For the text-containing cell, return its midpoint in [x, y] coordinate format. 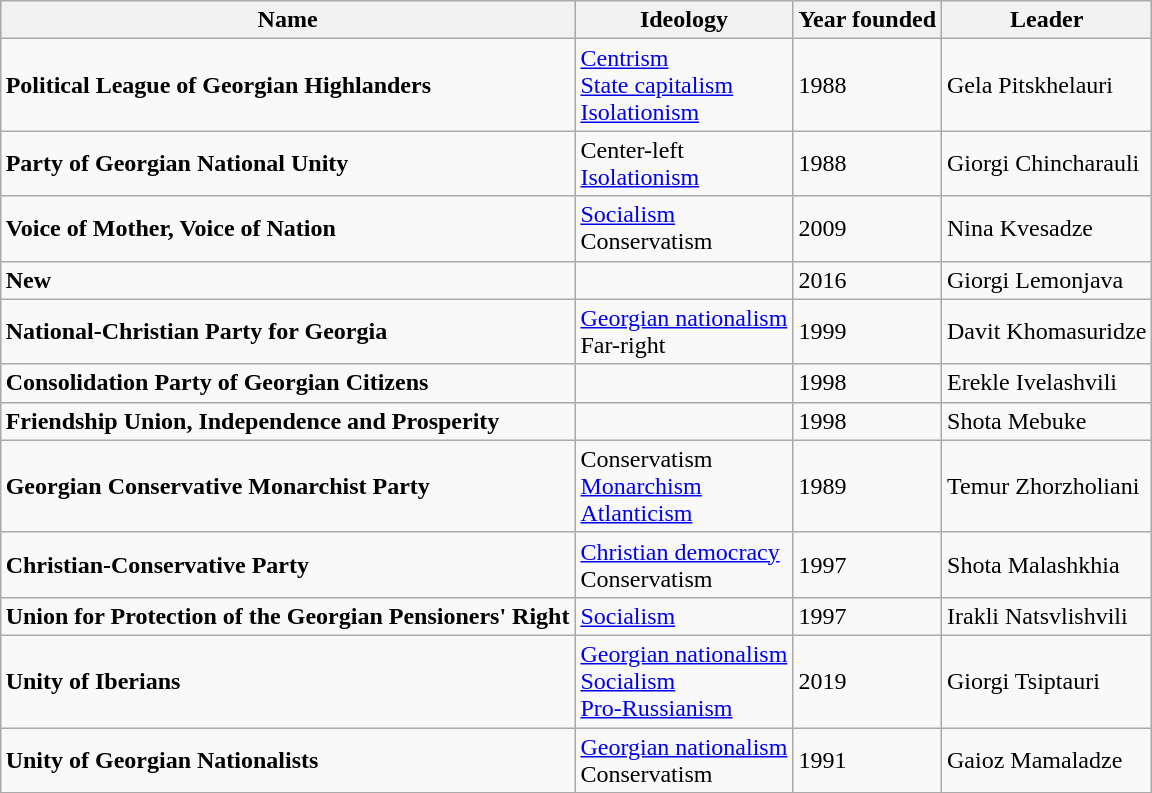
New [288, 280]
Name [288, 20]
Party of Georgian National Unity [288, 164]
Shota Malashkhia [1047, 564]
2019 [868, 681]
Ideology [684, 20]
Giorgi Tsiptauri [1047, 681]
Giorgi Chincharauli [1047, 164]
Christian democracyConservatism [684, 564]
Gaioz Mamaladze [1047, 760]
Georgian Conservative Monarchist Party [288, 486]
Georgian nationalismFar-right [684, 332]
Socialism [684, 616]
SocialismConservatism [684, 228]
Consolidation Party of Georgian Citizens [288, 383]
National-Christian Party for Georgia [288, 332]
Giorgi Lemonjava [1047, 280]
Year founded [868, 20]
1999 [868, 332]
Unity of Iberians [288, 681]
Erekle Ivelashvili [1047, 383]
Political League of Georgian Highlanders [288, 85]
1991 [868, 760]
2016 [868, 280]
Irakli Natsvlishvili [1047, 616]
Georgian nationalismConservatism [684, 760]
Unity of Georgian Nationalists [288, 760]
ConservatismMonarchismAtlanticism [684, 486]
Christian-Conservative Party [288, 564]
Center-leftIsolationism [684, 164]
CentrismState capitalismIsolationism [684, 85]
Gela Pitskhelauri [1047, 85]
Davit Khomasuridze [1047, 332]
Temur Zhorzholiani [1047, 486]
Georgian nationalismSocialismPro-Russianism [684, 681]
2009 [868, 228]
Union for Protection of the Georgian Pensioners' Right [288, 616]
Shota Mebuke [1047, 421]
Voice of Mother, Voice of Nation [288, 228]
1989 [868, 486]
Friendship Union, Independence and Prosperity [288, 421]
Leader [1047, 20]
Nina Kvesadze [1047, 228]
